Pinpoint the cell where the given text exists, returning its [x, y] midpoint coordinate. 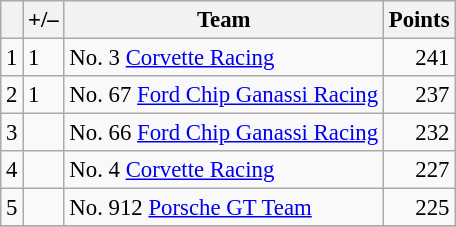
237 [418, 95]
2 [12, 95]
3 [12, 133]
Points [418, 20]
No. 912 Porsche GT Team [224, 208]
4 [12, 170]
No. 3 Corvette Racing [224, 58]
241 [418, 58]
Team [224, 20]
227 [418, 170]
5 [12, 208]
232 [418, 133]
No. 4 Corvette Racing [224, 170]
225 [418, 208]
+/– [44, 20]
No. 66 Ford Chip Ganassi Racing [224, 133]
No. 67 Ford Chip Ganassi Racing [224, 95]
